Detect which cell encompasses the target text, then output its [X, Y] center coordinate. 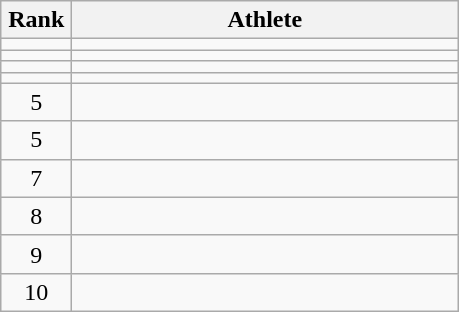
7 [36, 178]
10 [36, 292]
8 [36, 216]
Athlete [265, 20]
Rank [36, 20]
9 [36, 254]
